Search for the cell housing the specified text and yield its [X, Y] center coordinate. 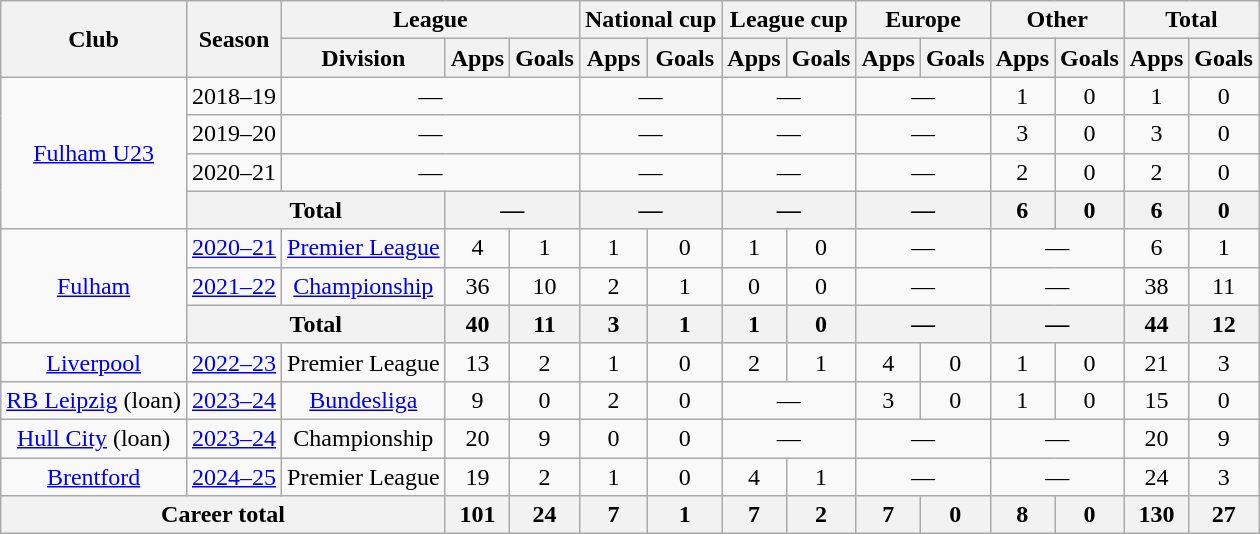
13 [477, 362]
44 [1156, 324]
36 [477, 286]
Liverpool [94, 362]
10 [545, 286]
15 [1156, 400]
Club [94, 39]
Europe [923, 20]
2022–23 [234, 362]
League cup [789, 20]
101 [477, 515]
2018–19 [234, 96]
Career total [223, 515]
Other [1057, 20]
27 [1224, 515]
National cup [650, 20]
40 [477, 324]
Season [234, 39]
Bundesliga [364, 400]
Fulham [94, 286]
19 [477, 477]
RB Leipzig (loan) [94, 400]
2024–25 [234, 477]
Brentford [94, 477]
Division [364, 58]
38 [1156, 286]
Fulham U23 [94, 153]
2021–22 [234, 286]
21 [1156, 362]
2019–20 [234, 134]
12 [1224, 324]
League [431, 20]
Hull City (loan) [94, 438]
130 [1156, 515]
8 [1022, 515]
